From the cell containing the given text, extract its center point as (x, y) coordinate. 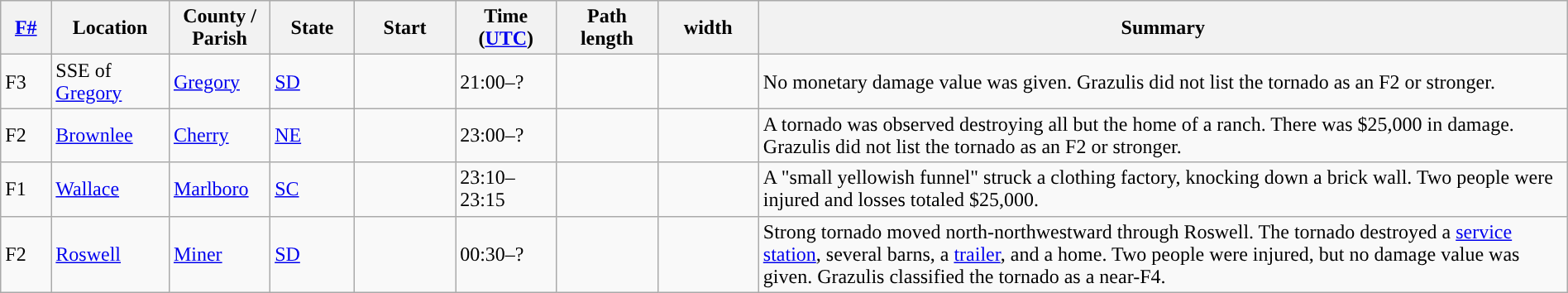
County / Parish (219, 28)
No monetary damage value was given. Grazulis did not list the tornado as an F2 or stronger. (1163, 81)
Wallace (111, 189)
Location (111, 28)
23:10–23:15 (506, 189)
width (708, 28)
Summary (1163, 28)
Brownlee (111, 136)
Miner (219, 254)
Time (UTC) (506, 28)
21:00–? (506, 81)
F1 (26, 189)
Marlboro (219, 189)
F# (26, 28)
State (313, 28)
F3 (26, 81)
Path length (607, 28)
A tornado was observed destroying all but the home of a ranch. There was $25,000 in damage. Grazulis did not list the tornado as an F2 or stronger. (1163, 136)
SSE of Gregory (111, 81)
Start (404, 28)
Roswell (111, 254)
SC (313, 189)
23:00–? (506, 136)
Gregory (219, 81)
Cherry (219, 136)
NE (313, 136)
00:30–? (506, 254)
A "small yellowish funnel" struck a clothing factory, knocking down a brick wall. Two people were injured and losses totaled $25,000. (1163, 189)
